Identify which cell holds the provided text, then report its [x, y] central coordinate. 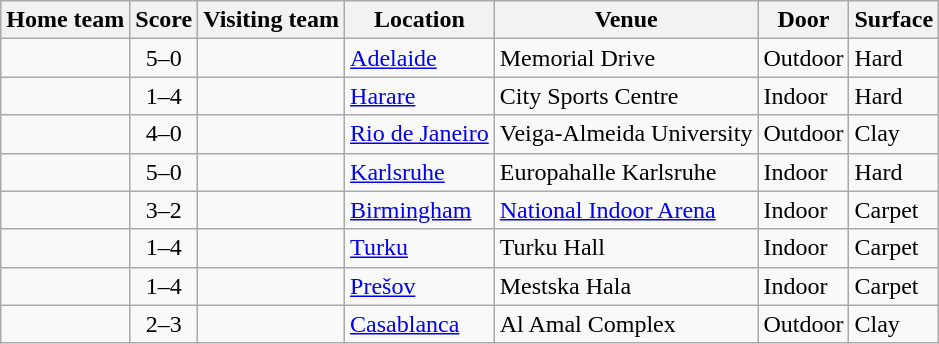
Al Amal Complex [626, 324]
Venue [626, 20]
Home team [66, 20]
Turku Hall [626, 248]
4–0 [164, 134]
Harare [420, 96]
Casablanca [420, 324]
Birmingham [420, 210]
Surface [894, 20]
Adelaide [420, 58]
Visiting team [272, 20]
3–2 [164, 210]
Rio de Janeiro [420, 134]
Score [164, 20]
Door [804, 20]
2–3 [164, 324]
City Sports Centre [626, 96]
Karlsruhe [420, 172]
Mestska Hala [626, 286]
Location [420, 20]
Prešov [420, 286]
Europahalle Karlsruhe [626, 172]
Veiga-Almeida University [626, 134]
National Indoor Arena [626, 210]
Memorial Drive [626, 58]
Turku [420, 248]
